Locate the cell with the specified text and output its [X, Y] center coordinate. 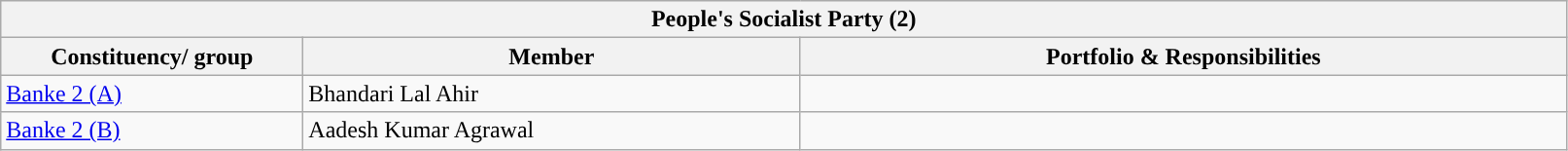
Aadesh Kumar Agrawal [552, 131]
Constituency/ group [152, 57]
People's Socialist Party (2) [784, 19]
Banke 2 (A) [152, 94]
Member [552, 57]
Banke 2 (B) [152, 131]
Bhandari Lal Ahir [552, 94]
Portfolio & Responsibilities [1184, 57]
